Detect which cell encompasses the target text, then output its [x, y] center coordinate. 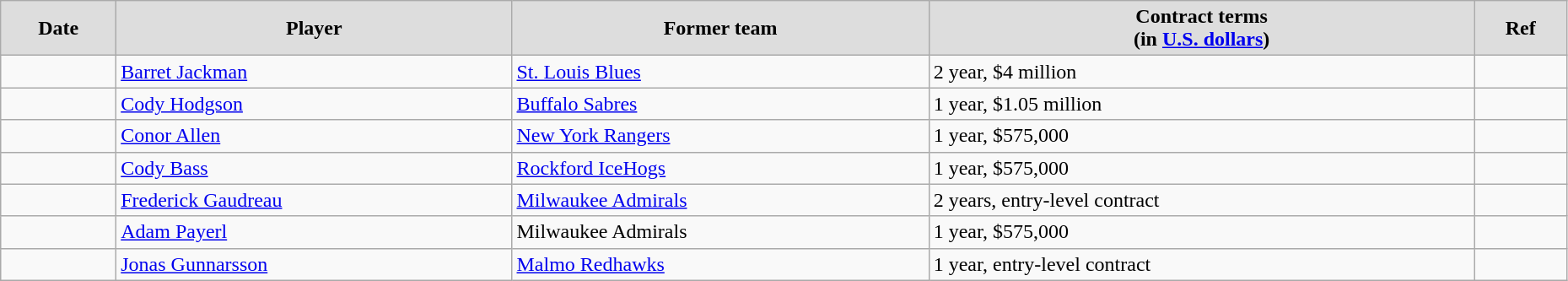
2 years, entry-level contract [1201, 200]
Adam Payerl [314, 232]
Cody Hodgson [314, 104]
Malmo Redhawks [720, 264]
St. Louis Blues [720, 72]
Cody Bass [314, 168]
Ref [1520, 29]
Jonas Gunnarsson [314, 264]
Contract terms(in U.S. dollars) [1201, 29]
Barret Jackman [314, 72]
1 year, entry-level contract [1201, 264]
Conor Allen [314, 136]
2 year, $4 million [1201, 72]
Rockford IceHogs [720, 168]
Frederick Gaudreau [314, 200]
1 year, $1.05 million [1201, 104]
Player [314, 29]
Date [59, 29]
New York Rangers [720, 136]
Former team [720, 29]
Buffalo Sabres [720, 104]
